From the cell containing the given text, extract its center point as (x, y) coordinate. 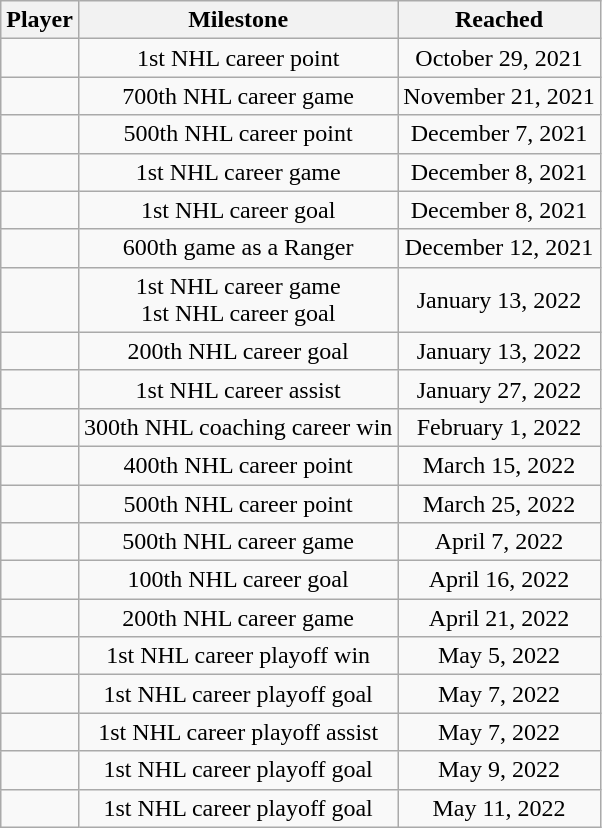
1st NHL career assist (238, 389)
March 25, 2022 (499, 503)
April 21, 2022 (499, 618)
100th NHL career goal (238, 580)
1st NHL career game1st NHL career goal (238, 300)
700th NHL career game (238, 96)
600th game as a Ranger (238, 248)
1st NHL career playoff assist (238, 732)
200th NHL career goal (238, 351)
400th NHL career point (238, 465)
1st NHL career game (238, 172)
May 5, 2022 (499, 656)
Reached (499, 20)
1st NHL career goal (238, 210)
Milestone (238, 20)
May 9, 2022 (499, 770)
February 1, 2022 (499, 427)
November 21, 2021 (499, 96)
1st NHL career playoff win (238, 656)
May 11, 2022 (499, 808)
January 27, 2022 (499, 389)
200th NHL career game (238, 618)
Player (40, 20)
March 15, 2022 (499, 465)
300th NHL coaching career win (238, 427)
500th NHL career game (238, 542)
1st NHL career point (238, 58)
October 29, 2021 (499, 58)
December 7, 2021 (499, 134)
December 12, 2021 (499, 248)
April 7, 2022 (499, 542)
April 16, 2022 (499, 580)
